From the cell containing the given text, extract its center point as (X, Y) coordinate. 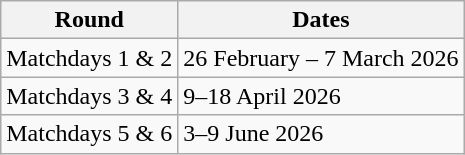
Matchdays 5 & 6 (90, 134)
Matchdays 3 & 4 (90, 96)
Round (90, 20)
Matchdays 1 & 2 (90, 58)
9–18 April 2026 (321, 96)
3–9 June 2026 (321, 134)
26 February – 7 March 2026 (321, 58)
Dates (321, 20)
